Return the [X, Y] coordinate for the center point of the cell that contains the specified text.  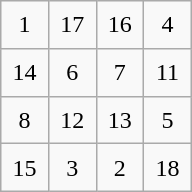
3 [72, 168]
14 [25, 72]
12 [72, 120]
4 [168, 25]
6 [72, 72]
18 [168, 168]
17 [72, 25]
2 [120, 168]
7 [120, 72]
1 [25, 25]
5 [168, 120]
8 [25, 120]
13 [120, 120]
15 [25, 168]
16 [120, 25]
11 [168, 72]
